For the text-containing cell, return its midpoint in (x, y) coordinate format. 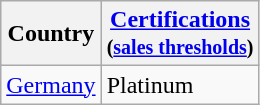
Certifications(sales thresholds) (180, 34)
Country (51, 34)
Germany (51, 85)
Platinum (180, 85)
